From the cell containing the given text, extract its center point as (x, y) coordinate. 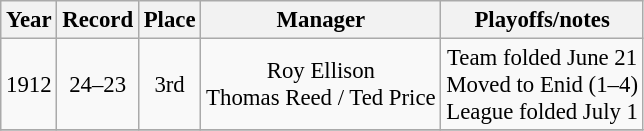
Year (29, 20)
Roy Ellison Thomas Reed / Ted Price (321, 85)
Manager (321, 20)
1912 (29, 85)
Playoffs/notes (542, 20)
Team folded June 21Moved to Enid (1–4)League folded July 1 (542, 85)
24–23 (98, 85)
Record (98, 20)
3rd (169, 85)
Place (169, 20)
